Detect which cell encompasses the target text, then output its (X, Y) center coordinate. 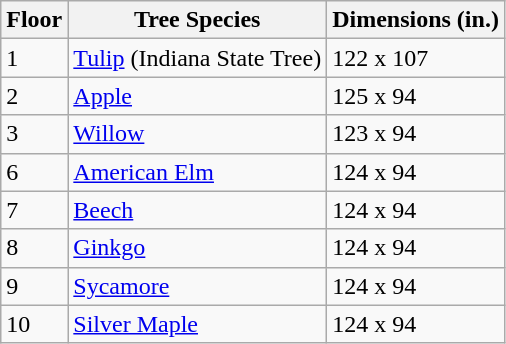
7 (34, 210)
Willow (198, 134)
Silver Maple (198, 324)
Beech (198, 210)
10 (34, 324)
9 (34, 286)
2 (34, 96)
Ginkgo (198, 248)
123 x 94 (416, 134)
Dimensions (in.) (416, 20)
Apple (198, 96)
Floor (34, 20)
125 x 94 (416, 96)
3 (34, 134)
American Elm (198, 172)
Tree Species (198, 20)
1 (34, 58)
8 (34, 248)
Tulip (Indiana State Tree) (198, 58)
Sycamore (198, 286)
6 (34, 172)
122 x 107 (416, 58)
